From the cell containing the given text, extract its center point as [x, y] coordinate. 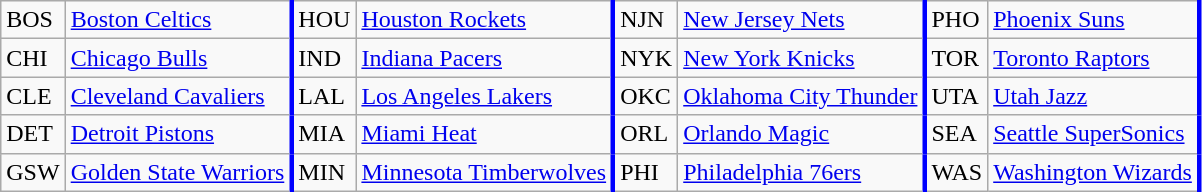
Detroit Pistons [178, 134]
DET [33, 134]
PHI [646, 172]
Miami Heat [484, 134]
BOS [33, 20]
NYK [646, 58]
PHO [956, 20]
MIN [324, 172]
TOR [956, 58]
ORL [646, 134]
Washington Wizards [1094, 172]
CLE [33, 96]
MIA [324, 134]
SEA [956, 134]
Utah Jazz [1094, 96]
Indiana Pacers [484, 58]
Chicago Bulls [178, 58]
GSW [33, 172]
New Jersey Nets [802, 20]
OKC [646, 96]
Cleveland Cavaliers [178, 96]
Minnesota Timberwolves [484, 172]
Los Angeles Lakers [484, 96]
Philadelphia 76ers [802, 172]
HOU [324, 20]
Phoenix Suns [1094, 20]
Boston Celtics [178, 20]
Oklahoma City Thunder [802, 96]
New York Knicks [802, 58]
CHI [33, 58]
UTA [956, 96]
NJN [646, 20]
Golden State Warriors [178, 172]
Orlando Magic [802, 134]
WAS [956, 172]
IND [324, 58]
LAL [324, 96]
Seattle SuperSonics [1094, 134]
Toronto Raptors [1094, 58]
Houston Rockets [484, 20]
